Return [x, y] of the center of cell containing provided text 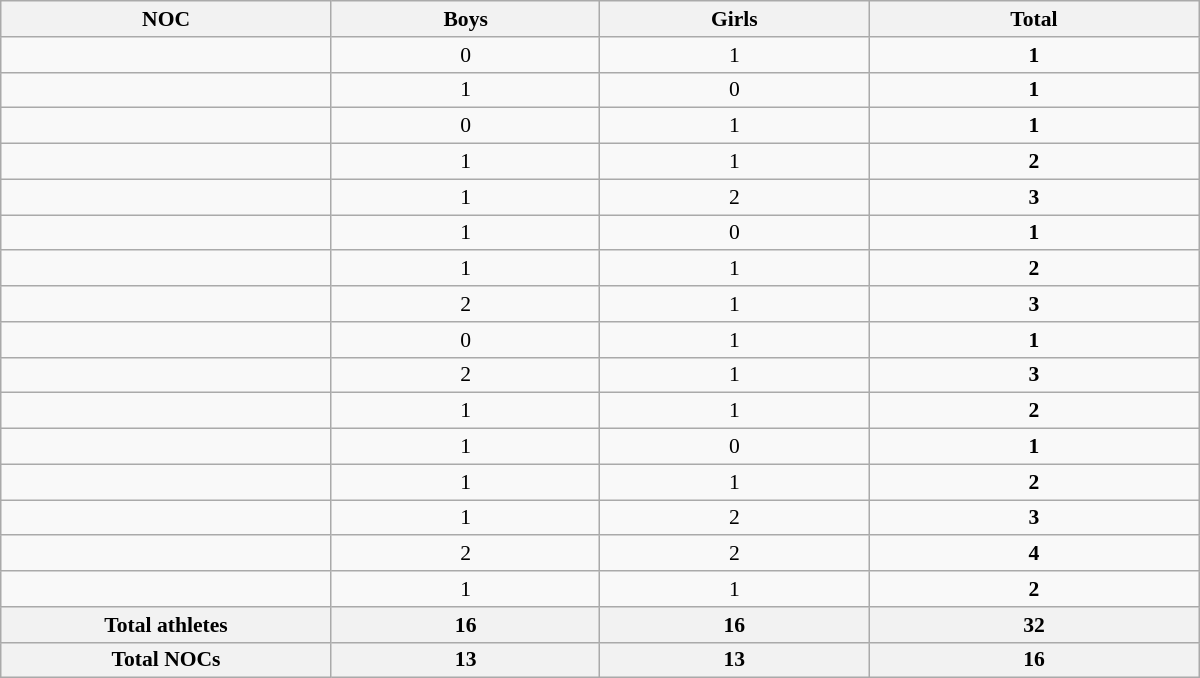
NOC [166, 19]
Girls [734, 19]
Total athletes [166, 625]
32 [1034, 625]
4 [1034, 554]
Total NOCs [166, 660]
Boys [466, 19]
Total [1034, 19]
